Extract the [X, Y] coordinate from the center of the cell holding the provided text.  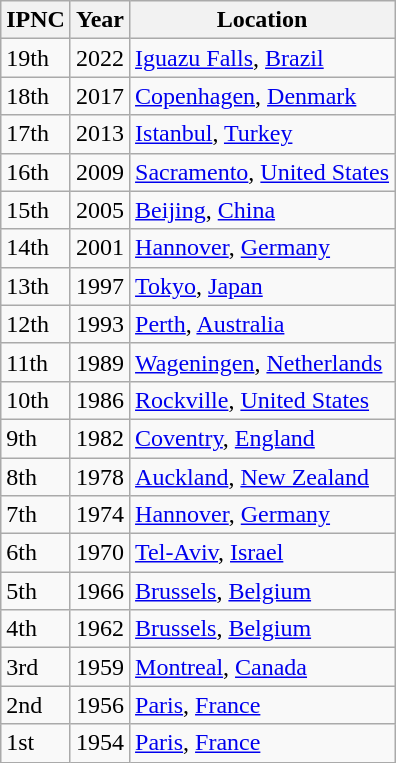
Location [262, 20]
Wageningen, Netherlands [262, 362]
Tel-Aviv, Israel [262, 553]
2017 [100, 96]
18th [36, 96]
5th [36, 591]
Istanbul, Turkey [262, 134]
1997 [100, 286]
1986 [100, 400]
Rockville, United States [262, 400]
4th [36, 629]
Copenhagen, Denmark [262, 96]
Year [100, 20]
17th [36, 134]
1978 [100, 477]
13th [36, 286]
2001 [100, 248]
2013 [100, 134]
1st [36, 743]
2nd [36, 705]
19th [36, 58]
6th [36, 553]
16th [36, 172]
1962 [100, 629]
10th [36, 400]
11th [36, 362]
Montreal, Canada [262, 667]
7th [36, 515]
15th [36, 210]
IPNC [36, 20]
Sacramento, United States [262, 172]
8th [36, 477]
1966 [100, 591]
3rd [36, 667]
Iguazu Falls, Brazil [262, 58]
1982 [100, 438]
1954 [100, 743]
Coventry, England [262, 438]
1970 [100, 553]
1956 [100, 705]
Auckland, New Zealand [262, 477]
1993 [100, 324]
1974 [100, 515]
1959 [100, 667]
12th [36, 324]
14th [36, 248]
2022 [100, 58]
1989 [100, 362]
9th [36, 438]
2009 [100, 172]
Beijing, China [262, 210]
2005 [100, 210]
Tokyo, Japan [262, 286]
Perth, Australia [262, 324]
